Determine the (x, y) coordinate at the center of the cell enclosing the given text.  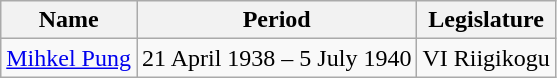
Name (69, 20)
Period (276, 20)
Mihkel Pung (69, 58)
Legislature (486, 20)
VI Riigikogu (486, 58)
21 April 1938 – 5 July 1940 (276, 58)
